Return the [x, y] coordinate for the center point of the cell that contains the specified text.  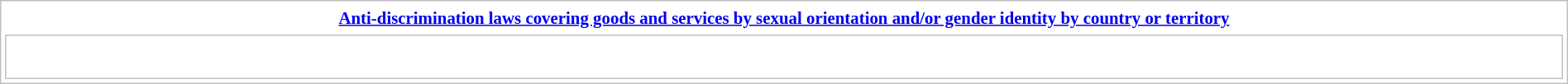
Anti-discrimination laws covering goods and services by sexual orientation and/or gender identity by country or territory [784, 18]
